Find where the given text appears and provide that cell's center as (x, y) coordinate. 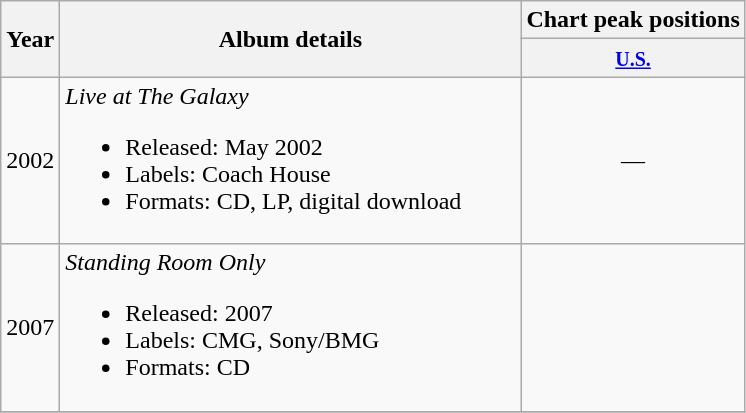
2007 (30, 328)
Album details (290, 39)
U.S. (633, 58)
2002 (30, 160)
Standing Room OnlyReleased: 2007Labels: CMG, Sony/BMGFormats: CD (290, 328)
— (633, 160)
Live at The GalaxyReleased: May 2002Labels: Coach HouseFormats: CD, LP, digital download (290, 160)
Year (30, 39)
Chart peak positions (633, 20)
